Capture the cell that displays the provided text and extract its (X, Y) central coordinate. 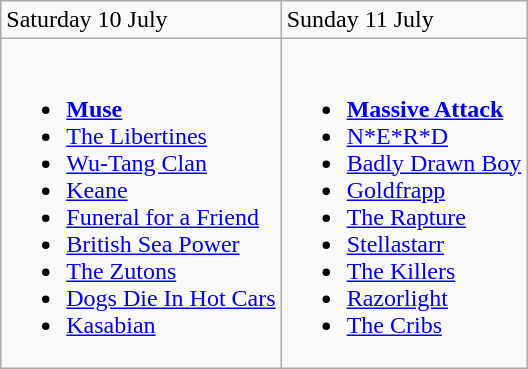
Massive AttackN*E*R*DBadly Drawn BoyGoldfrappThe RaptureStellastarrThe KillersRazorlightThe Cribs (404, 204)
Saturday 10 July (141, 20)
MuseThe LibertinesWu-Tang ClanKeaneFuneral for a FriendBritish Sea PowerThe ZutonsDogs Die In Hot CarsKasabian (141, 204)
Sunday 11 July (404, 20)
